From the cell containing the given text, extract its center point as [x, y] coordinate. 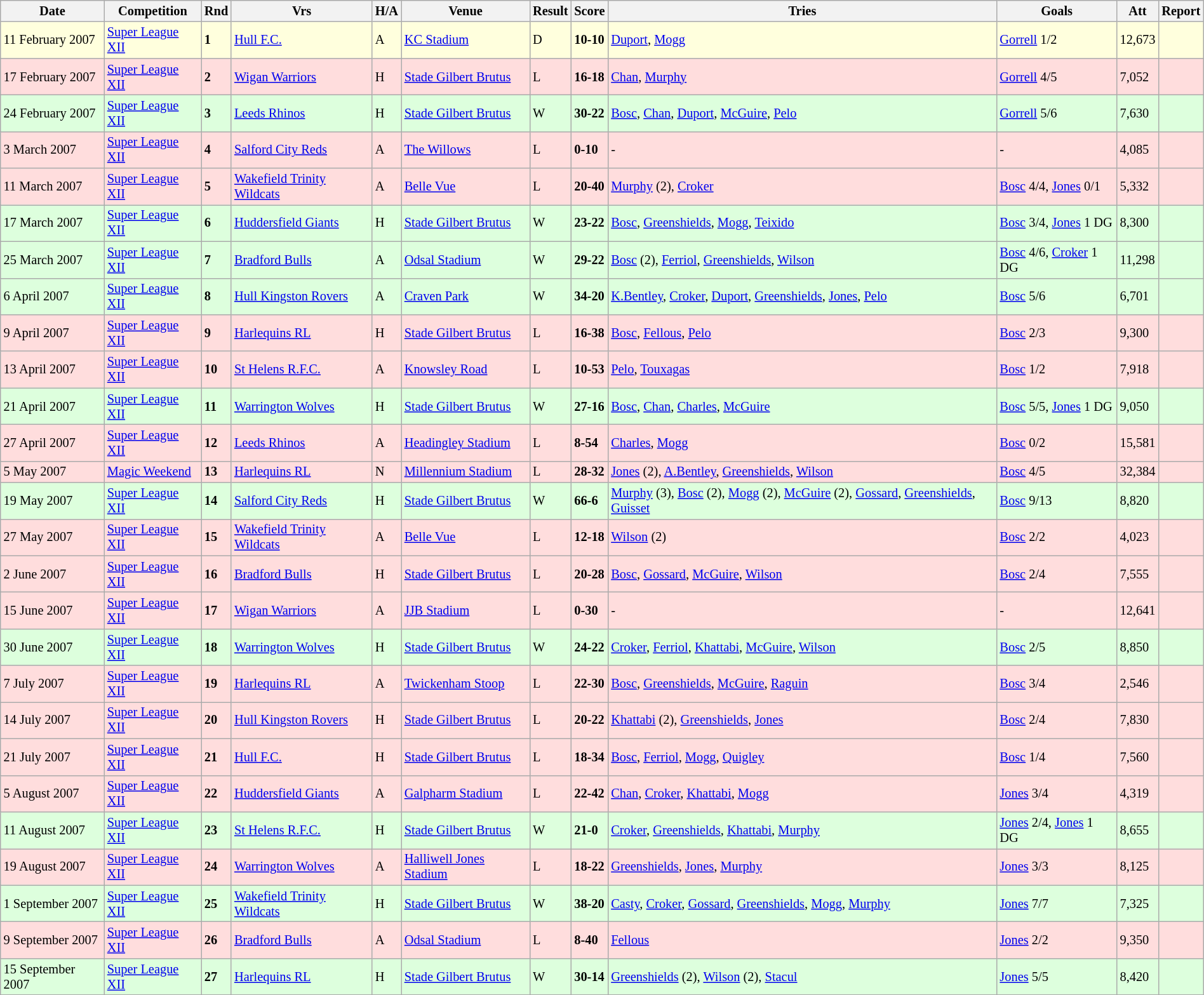
Knowsley Road [465, 370]
15,581 [1138, 443]
Magic Weekend [152, 472]
2 [216, 77]
12,673 [1138, 40]
26 [216, 940]
4,085 [1138, 150]
Bosc 3/4, Jones 1 DG [1057, 223]
N [387, 472]
Result [550, 11]
Att [1138, 11]
19 May 2007 [52, 501]
Bosc, Greenshields, Mogg, Teixido [802, 223]
7,830 [1138, 720]
20 [216, 720]
27 [216, 977]
11 February 2007 [52, 40]
Bosc 1/4 [1057, 757]
7 [216, 260]
Greenshields (2), Wilson (2), Stacul [802, 977]
15 June 2007 [52, 610]
Bosc 3/4 [1057, 684]
17 [216, 610]
Bosc 2/2 [1057, 537]
Bosc, Chan, Duport, McGuire, Pelo [802, 113]
D [550, 40]
Bosc, Gossard, McGuire, Wilson [802, 574]
24 February 2007 [52, 113]
16-38 [589, 333]
Galpharm Stadium [465, 794]
Jones 7/7 [1057, 904]
10-53 [589, 370]
Vrs [302, 11]
Halliwell Jones Stadium [465, 867]
34-20 [589, 297]
16-18 [589, 77]
3 [216, 113]
Fellous [802, 940]
8,850 [1138, 647]
29-22 [589, 260]
Murphy (3), Bosc (2), Mogg (2), McGuire (2), Gossard, Greenshields, Guisset [802, 501]
The Willows [465, 150]
Chan, Croker, Khattabi, Mogg [802, 794]
Millennium Stadium [465, 472]
32,384 [1138, 472]
9 September 2007 [52, 940]
4,023 [1138, 537]
Charles, Mogg [802, 443]
K.Bentley, Croker, Duport, Greenshields, Jones, Pelo [802, 297]
18-34 [589, 757]
Pelo, Touxagas [802, 370]
21 April 2007 [52, 406]
12-18 [589, 537]
27 May 2007 [52, 537]
22 [216, 794]
KC Stadium [465, 40]
Wilson (2) [802, 537]
24 [216, 867]
15 [216, 537]
7,918 [1138, 370]
15 September 2007 [52, 977]
Bosc 4/5 [1057, 472]
24-22 [589, 647]
3 March 2007 [52, 150]
Croker, Greenshields, Khattabi, Murphy [802, 830]
Score [589, 11]
Gorrell 1/2 [1057, 40]
Khattabi (2), Greenshields, Jones [802, 720]
18 [216, 647]
8,300 [1138, 223]
9,300 [1138, 333]
8,125 [1138, 867]
19 August 2007 [52, 867]
20-22 [589, 720]
Venue [465, 11]
10 [216, 370]
10-10 [589, 40]
Jones 5/5 [1057, 977]
7,325 [1138, 904]
8,820 [1138, 501]
Twickenham Stoop [465, 684]
0-30 [589, 610]
38-20 [589, 904]
Bosc 2/5 [1057, 647]
Duport, Mogg [802, 40]
8,655 [1138, 830]
4,319 [1138, 794]
21 July 2007 [52, 757]
7 July 2007 [52, 684]
Bosc 4/4, Jones 0/1 [1057, 187]
25 March 2007 [52, 260]
Bosc, Ferriol, Mogg, Quigley [802, 757]
20-28 [589, 574]
7,555 [1138, 574]
0-10 [589, 150]
5 August 2007 [52, 794]
Greenshields, Jones, Murphy [802, 867]
2 June 2007 [52, 574]
11 August 2007 [52, 830]
7,630 [1138, 113]
Craven Park [465, 297]
Casty, Croker, Gossard, Greenshields, Mogg, Murphy [802, 904]
23-22 [589, 223]
11 [216, 406]
Date [52, 11]
21 [216, 757]
H/A [387, 11]
2,546 [1138, 684]
Bosc, Greenshields, McGuire, Raguin [802, 684]
27-16 [589, 406]
Goals [1057, 11]
9,350 [1138, 940]
Chan, Murphy [802, 77]
17 March 2007 [52, 223]
Bosc 4/6, Croker 1 DG [1057, 260]
Bosc 5/6 [1057, 297]
8-40 [589, 940]
8 [216, 297]
Jones 2/2 [1057, 940]
30 June 2007 [52, 647]
14 July 2007 [52, 720]
27 April 2007 [52, 443]
JJB Stadium [465, 610]
1 [216, 40]
9,050 [1138, 406]
Bosc (2), Ferriol, Greenshields, Wilson [802, 260]
11 March 2007 [52, 187]
Croker, Ferriol, Khattabi, McGuire, Wilson [802, 647]
22-42 [589, 794]
8,420 [1138, 977]
Bosc 9/13 [1057, 501]
18-22 [589, 867]
Jones 2/4, Jones 1 DG [1057, 830]
12,641 [1138, 610]
30-14 [589, 977]
Murphy (2), Croker [802, 187]
9 [216, 333]
Rnd [216, 11]
Bosc 5/5, Jones 1 DG [1057, 406]
19 [216, 684]
4 [216, 150]
Report [1181, 11]
13 April 2007 [52, 370]
30-22 [589, 113]
9 April 2007 [52, 333]
8-54 [589, 443]
6,701 [1138, 297]
66-6 [589, 501]
Bosc, Fellous, Pelo [802, 333]
17 February 2007 [52, 77]
25 [216, 904]
Headingley Stadium [465, 443]
5 [216, 187]
Jones 3/3 [1057, 867]
6 [216, 223]
Gorrell 4/5 [1057, 77]
Bosc, Chan, Charles, McGuire [802, 406]
Bosc 2/3 [1057, 333]
Jones 3/4 [1057, 794]
22-30 [589, 684]
21-0 [589, 830]
Jones (2), A.Bentley, Greenshields, Wilson [802, 472]
Bosc 1/2 [1057, 370]
7,052 [1138, 77]
28-32 [589, 472]
11,298 [1138, 260]
Tries [802, 11]
12 [216, 443]
16 [216, 574]
20-40 [589, 187]
5,332 [1138, 187]
Bosc 0/2 [1057, 443]
Competition [152, 11]
23 [216, 830]
7,560 [1138, 757]
14 [216, 501]
Gorrell 5/6 [1057, 113]
5 May 2007 [52, 472]
6 April 2007 [52, 297]
13 [216, 472]
1 September 2007 [52, 904]
